Output the [X, Y] coordinate of the center of the cell containing the given text.  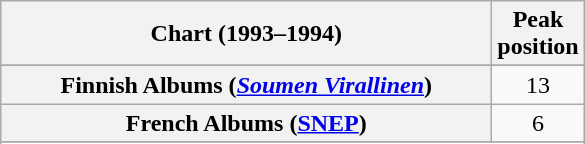
Peakposition [538, 34]
13 [538, 85]
French Albums (SNEP) [246, 123]
6 [538, 123]
Finnish Albums (Soumen Virallinen) [246, 85]
Chart (1993–1994) [246, 34]
